Determine the [X, Y] coordinate at the center of the cell enclosing the given text.  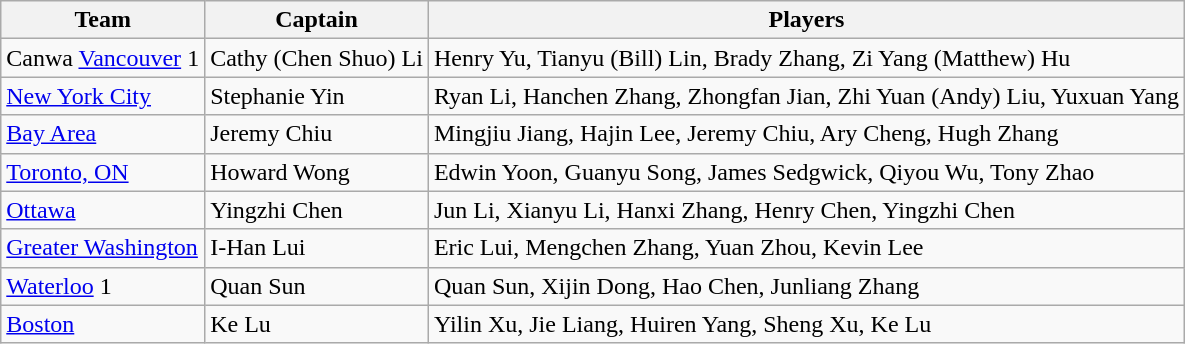
Ke Lu [317, 324]
Edwin Yoon, Guanyu Song, James Sedgwick, Qiyou Wu, Tony Zhao [806, 172]
Howard Wong [317, 172]
I-Han Lui [317, 248]
New York City [103, 96]
Team [103, 20]
Quan Sun [317, 286]
Yingzhi Chen [317, 210]
Quan Sun, Xijin Dong, Hao Chen, Junliang Zhang [806, 286]
Eric Lui, Mengchen Zhang, Yuan Zhou, Kevin Lee [806, 248]
Waterloo 1 [103, 286]
Jeremy Chiu [317, 134]
Stephanie Yin [317, 96]
Jun Li, Xianyu Li, Hanxi Zhang, Henry Chen, Yingzhi Chen [806, 210]
Toronto, ON [103, 172]
Cathy (Chen Shuo) Li [317, 58]
Ryan Li, Hanchen Zhang, Zhongfan Jian, Zhi Yuan (Andy) Liu, Yuxuan Yang [806, 96]
Ottawa [103, 210]
Greater Washington [103, 248]
Mingjiu Jiang, Hajin Lee, Jeremy Chiu, Ary Cheng, Hugh Zhang [806, 134]
Players [806, 20]
Bay Area [103, 134]
Yilin Xu, Jie Liang, Huiren Yang, Sheng Xu, Ke Lu [806, 324]
Captain [317, 20]
Boston [103, 324]
Canwa Vancouver 1 [103, 58]
Henry Yu, Tianyu (Bill) Lin, Brady Zhang, Zi Yang (Matthew) Hu [806, 58]
